Detect which cell encompasses the target text, then output its (X, Y) center coordinate. 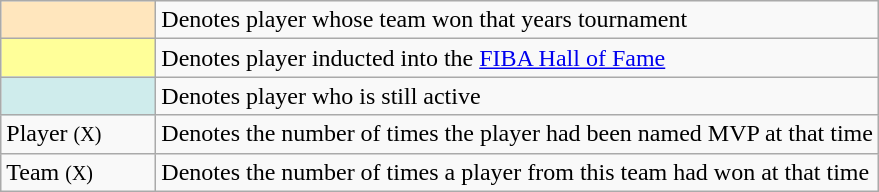
Denotes player whose team won that years tournament (518, 20)
Player (X) (78, 134)
Team (X) (78, 172)
Denotes player who is still active (518, 96)
Denotes the number of times the player had been named MVP at that time (518, 134)
Denotes player inducted into the FIBA Hall of Fame (518, 58)
Denotes the number of times a player from this team had won at that time (518, 172)
